Locate the cell with the specified text and output its [x, y] center coordinate. 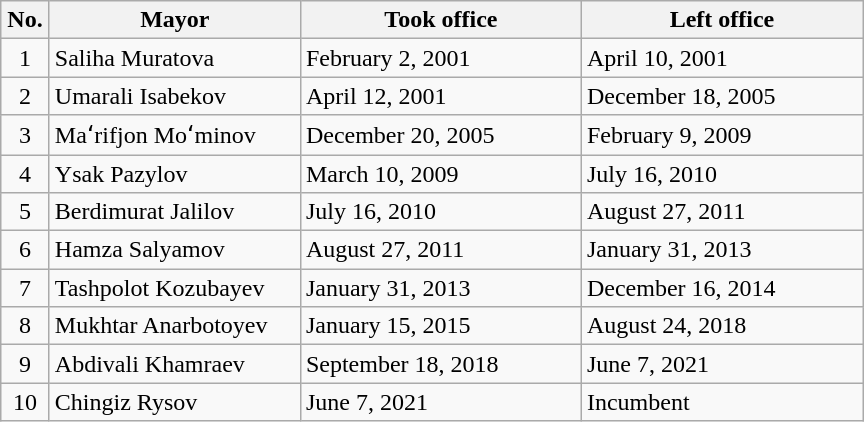
Hamza Salyamov [174, 250]
Maʻrifjon Moʻminov [174, 135]
8 [26, 326]
6 [26, 250]
December 20, 2005 [440, 135]
Abdivali Khamraev [174, 364]
Mukhtar Anarbotoyev [174, 326]
February 2, 2001 [440, 58]
9 [26, 364]
December 18, 2005 [722, 96]
10 [26, 402]
April 12, 2001 [440, 96]
Berdimurat Jalilov [174, 212]
March 10, 2009 [440, 173]
Left office [722, 20]
December 16, 2014 [722, 288]
7 [26, 288]
April 10, 2001 [722, 58]
Took office [440, 20]
2 [26, 96]
Ysak Pazylov [174, 173]
February 9, 2009 [722, 135]
No. [26, 20]
4 [26, 173]
Chingiz Rysov [174, 402]
Mayor [174, 20]
Saliha Muratova [174, 58]
5 [26, 212]
Umarali Isabekov [174, 96]
1 [26, 58]
January 15, 2015 [440, 326]
Tashpolot Kozubayev [174, 288]
3 [26, 135]
August 24, 2018 [722, 326]
September 18, 2018 [440, 364]
Incumbent [722, 402]
